Return [X, Y] of the center of cell containing provided text 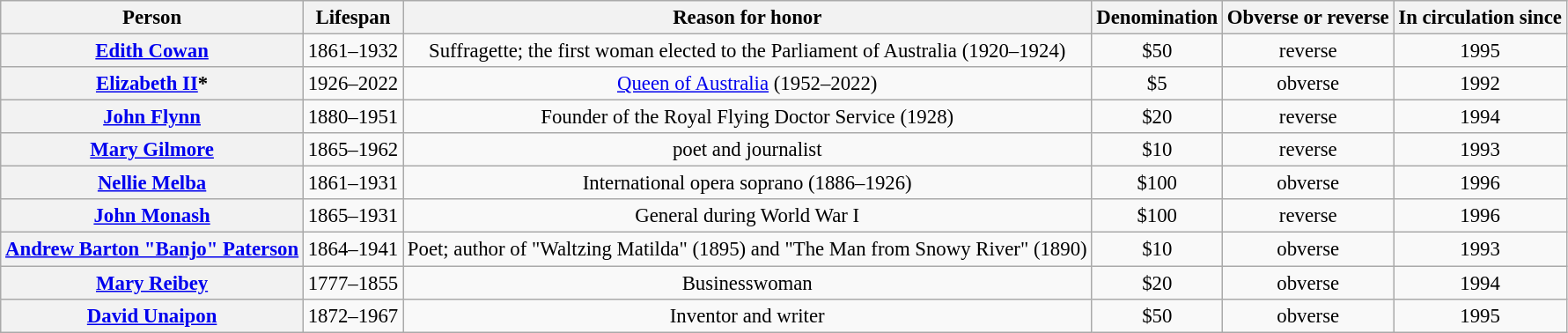
Poet; author of "Waltzing Matilda" (1895) and "The Man from Snowy River" (1890) [747, 249]
Queen of Australia (1952–2022) [747, 84]
Nellie Melba [152, 183]
1926–2022 [352, 84]
John Monash [152, 216]
General during World War I [747, 216]
Suffragette; the first woman elected to the Parliament of Australia (1920–1924) [747, 51]
poet and journalist [747, 150]
1777–1855 [352, 283]
1861–1931 [352, 183]
Lifespan [352, 18]
International opera soprano (1886–1926) [747, 183]
1861–1932 [352, 51]
Andrew Barton "Banjo" Paterson [152, 249]
1865–1931 [352, 216]
Denomination [1157, 18]
1880–1951 [352, 117]
$5 [1157, 84]
Elizabeth II* [152, 84]
1872–1967 [352, 315]
Businesswoman [747, 283]
1864–1941 [352, 249]
Obverse or reverse [1308, 18]
Inventor and writer [747, 315]
1992 [1480, 84]
Person [152, 18]
Founder of the Royal Flying Doctor Service (1928) [747, 117]
David Unaipon [152, 315]
In circulation since [1480, 18]
Mary Reibey [152, 283]
Mary Gilmore [152, 150]
Edith Cowan [152, 51]
1865–1962 [352, 150]
Reason for honor [747, 18]
John Flynn [152, 117]
